For the text-containing cell, return its midpoint in (x, y) coordinate format. 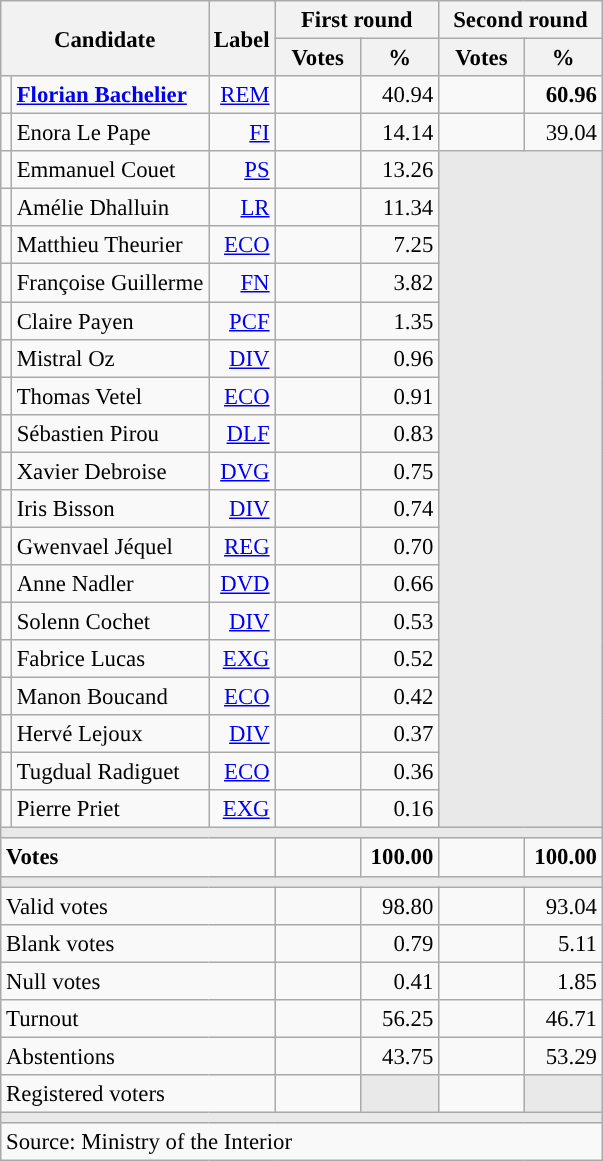
Emmanuel Couet (110, 170)
0.42 (399, 697)
13.26 (399, 170)
0.16 (399, 809)
Pierre Priet (110, 809)
LR (242, 208)
Candidate (105, 38)
3.82 (399, 283)
Thomas Vetel (110, 396)
Hervé Lejoux (110, 734)
93.04 (563, 906)
FI (242, 133)
0.96 (399, 358)
Solenn Cochet (110, 621)
56.25 (399, 1019)
0.36 (399, 772)
0.75 (399, 471)
REM (242, 95)
0.79 (399, 943)
Mistral Oz (110, 358)
Registered voters (138, 1094)
0.66 (399, 584)
Valid votes (138, 906)
0.52 (399, 659)
0.41 (399, 981)
0.53 (399, 621)
46.71 (563, 1019)
14.14 (399, 133)
Turnout (138, 1019)
43.75 (399, 1056)
Enora Le Pape (110, 133)
39.04 (563, 133)
REG (242, 546)
Blank votes (138, 943)
Florian Bachelier (110, 95)
First round (357, 20)
Françoise Guillerme (110, 283)
Xavier Debroise (110, 471)
DVG (242, 471)
40.94 (399, 95)
7.25 (399, 245)
PS (242, 170)
1.85 (563, 981)
Null votes (138, 981)
DLF (242, 433)
Second round (521, 20)
Gwenvael Jéquel (110, 546)
FN (242, 283)
5.11 (563, 943)
11.34 (399, 208)
0.91 (399, 396)
DVD (242, 584)
Amélie Dhalluin (110, 208)
Abstentions (138, 1056)
Label (242, 38)
Fabrice Lucas (110, 659)
Claire Payen (110, 321)
60.96 (563, 95)
98.80 (399, 906)
1.35 (399, 321)
Sébastien Pirou (110, 433)
Anne Nadler (110, 584)
PCF (242, 321)
Source: Ministry of the Interior (302, 1142)
0.83 (399, 433)
0.74 (399, 509)
0.70 (399, 546)
Matthieu Theurier (110, 245)
53.29 (563, 1056)
Iris Bisson (110, 509)
Manon Boucand (110, 697)
Tugdual Radiguet (110, 772)
0.37 (399, 734)
